Scan for the cell matching the given text and deliver its [x, y] coordinate at center. 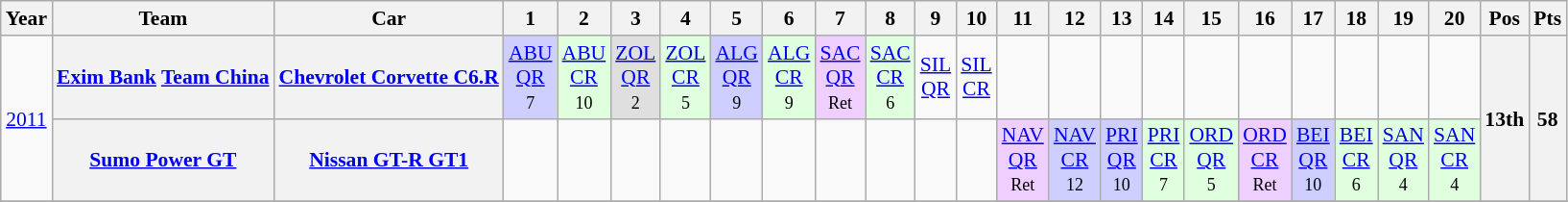
ORDQR5 [1211, 160]
NAVCR12 [1075, 160]
PRIQR10 [1122, 160]
BEICR6 [1357, 160]
Pos [1505, 18]
10 [977, 18]
NAVQRRet [1023, 160]
Pts [1547, 18]
19 [1403, 18]
6 [789, 18]
2 [584, 18]
BEIQR10 [1313, 160]
SACCR6 [891, 77]
Team [163, 18]
2011 [27, 119]
SILCR [977, 77]
Sumo Power GT [163, 160]
ORDCRRet [1265, 160]
20 [1455, 18]
Year [27, 18]
PRICR7 [1164, 160]
13th [1505, 119]
SACQRRet [840, 77]
17 [1313, 18]
14 [1164, 18]
ZOLQR2 [635, 77]
9 [937, 18]
4 [685, 18]
SANQR4 [1403, 160]
15 [1211, 18]
1 [531, 18]
ZOLCR5 [685, 77]
3 [635, 18]
Exim Bank Team China [163, 77]
SILQR [937, 77]
18 [1357, 18]
ALGQR9 [736, 77]
5 [736, 18]
ALGCR9 [789, 77]
ABUQR7 [531, 77]
12 [1075, 18]
13 [1122, 18]
58 [1547, 119]
Car [390, 18]
Nissan GT-R GT1 [390, 160]
SANCR4 [1455, 160]
Chevrolet Corvette C6.R [390, 77]
8 [891, 18]
7 [840, 18]
11 [1023, 18]
ABUCR10 [584, 77]
16 [1265, 18]
